Return the [x, y] coordinate for the center point of the cell that contains the specified text.  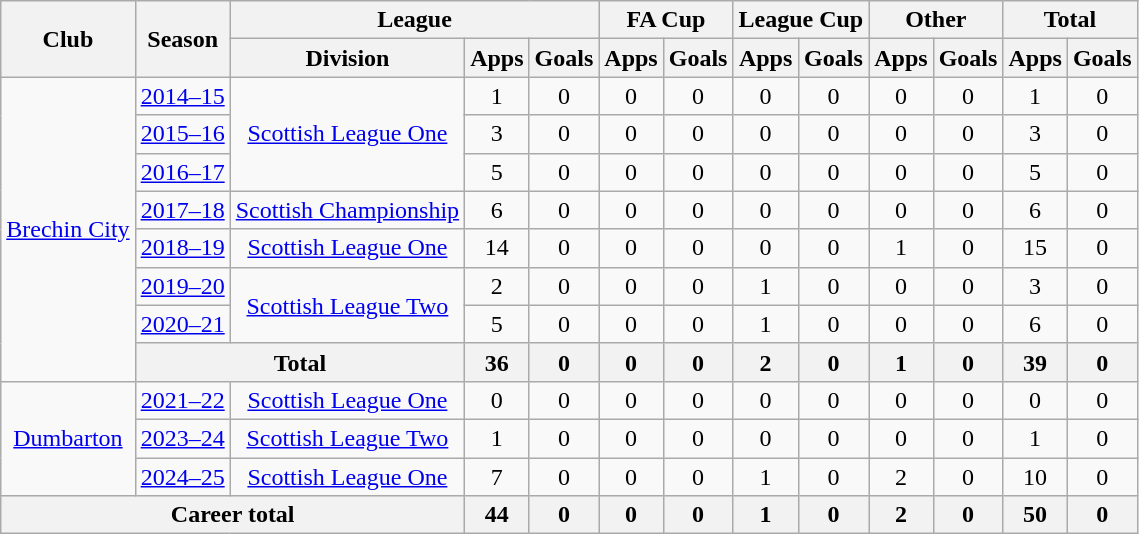
League [414, 20]
Dumbarton [68, 438]
39 [1035, 362]
Other [936, 20]
Club [68, 39]
League Cup [801, 20]
2016–17 [182, 172]
14 [497, 248]
36 [497, 362]
FA Cup [666, 20]
2014–15 [182, 96]
Scottish Championship [347, 210]
Career total [233, 515]
2015–16 [182, 134]
2019–20 [182, 286]
2024–25 [182, 477]
2020–21 [182, 324]
Brechin City [68, 229]
2023–24 [182, 438]
10 [1035, 477]
2017–18 [182, 210]
15 [1035, 248]
Season [182, 39]
7 [497, 477]
50 [1035, 515]
2021–22 [182, 400]
Division [347, 58]
2018–19 [182, 248]
44 [497, 515]
